From the cell containing the given text, extract its center point as [X, Y] coordinate. 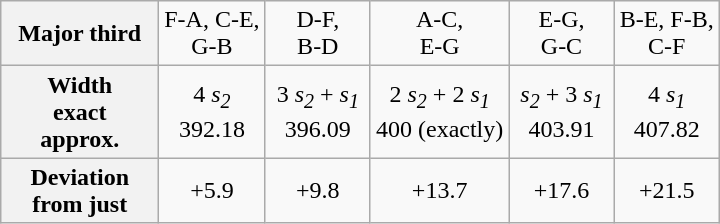
+13.7 [439, 190]
Major third [80, 34]
+21.5 [666, 190]
s2 + 3 s1 403.91 [562, 112]
Widthexactapprox. [80, 112]
3 s2 + s1 396.09 [318, 112]
+17.6 [562, 190]
A-C,E-G [439, 34]
4 s2 392.18 [212, 112]
E-G,G-C [562, 34]
B-E, F-B, C-F [666, 34]
F-A, C-E,G-B [212, 34]
Deviationfrom just [80, 190]
+9.8 [318, 190]
4 s1 407.82 [666, 112]
2 s2 + 2 s1 400 (exactly) [439, 112]
+5.9 [212, 190]
D-F, B-D [318, 34]
